Determine the [X, Y] coordinate at the center of the cell enclosing the given text.  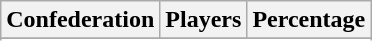
Percentage [309, 20]
Players [204, 20]
Confederation [80, 20]
